Return the [x, y] coordinate for the center point of the cell that contains the specified text.  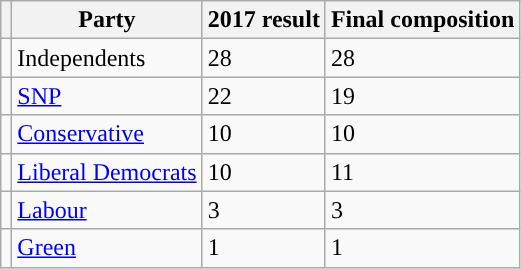
19 [422, 96]
Green [107, 248]
Labour [107, 210]
Final composition [422, 20]
11 [422, 172]
SNP [107, 96]
22 [264, 96]
Independents [107, 58]
Conservative [107, 134]
Party [107, 20]
2017 result [264, 20]
Liberal Democrats [107, 172]
